Output the (x, y) coordinate of the center of the cell containing the given text.  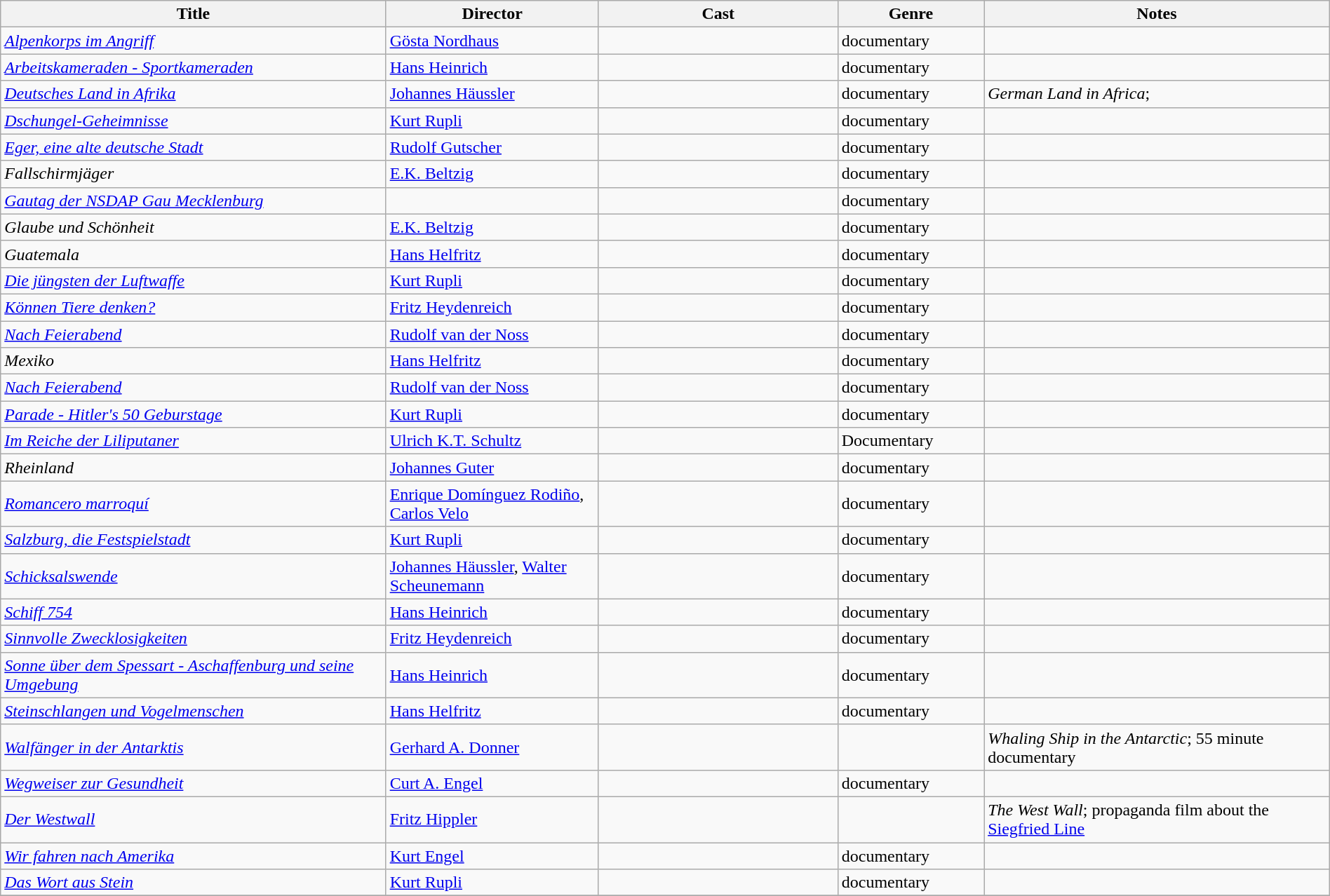
Deutsches Land in Afrika (194, 94)
Genre (911, 14)
Walfänger in der Antarktis (194, 747)
Dschungel-Geheimnisse (194, 121)
Johannes Häussler (492, 94)
German Land in Africa; (1157, 94)
Die jüngsten der Luftwaffe (194, 280)
Salzburg, die Festspielstadt (194, 540)
Mexiko (194, 361)
Das Wort aus Stein (194, 883)
Parade - Hitler's 50 Geburstage (194, 414)
Gerhard A. Donner (492, 747)
Title (194, 14)
Alpenkorps im Angriff (194, 41)
Johannes Häussler, Walter Scheunemann (492, 576)
Steinschlangen und Vogelmenschen (194, 711)
Director (492, 14)
Wir fahren nach Amerika (194, 856)
Wegweiser zur Gesundheit (194, 783)
Curt A. Engel (492, 783)
Notes (1157, 14)
Rheinland (194, 468)
Whaling Ship in the Antarctic; 55 minute documentary (1157, 747)
Schiff 754 (194, 612)
The West Wall; propaganda film about the Siegfried Line (1157, 819)
Gautag der NSDAP Gau Mecklenburg (194, 201)
Schicksalswende (194, 576)
Kurt Engel (492, 856)
Documentary (911, 441)
Der Westwall (194, 819)
Im Reiche der Liliputaner (194, 441)
Romancero marroquí (194, 503)
Eger, eine alte deutsche Stadt (194, 147)
Arbeitskameraden - Sportkameraden (194, 67)
Fallschirmjäger (194, 174)
Glaube und Schönheit (194, 227)
Fritz Hippler (492, 819)
Enrique Domínguez Rodiño, Carlos Velo (492, 503)
Sonne über dem Spessart - Aschaffenburg und seine Umgebung (194, 674)
Cast (718, 14)
Sinnvolle Zwecklosigkeiten (194, 639)
Rudolf Gutscher (492, 147)
Ulrich K.T. Schultz (492, 441)
Guatemala (194, 254)
Johannes Guter (492, 468)
Können Tiere denken? (194, 307)
Gösta Nordhaus (492, 41)
